Identify which cell holds the provided text, then report its (X, Y) central coordinate. 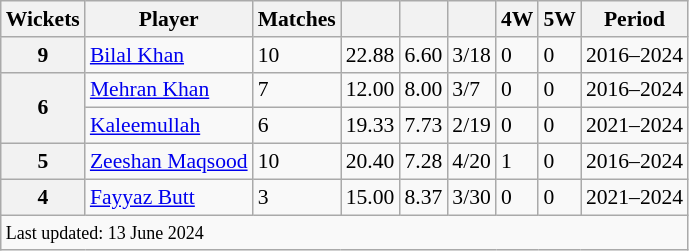
Mehran Khan (169, 90)
5 (43, 162)
7.73 (423, 126)
7.28 (423, 162)
15.00 (370, 197)
Period (634, 19)
3/30 (472, 197)
4/20 (472, 162)
Matches (297, 19)
Fayyaz Butt (169, 197)
4W (518, 19)
Player (169, 19)
6.60 (423, 55)
2/19 (472, 126)
Bilal Khan (169, 55)
3/7 (472, 90)
Kaleemullah (169, 126)
3 (297, 197)
7 (297, 90)
20.40 (370, 162)
1 (518, 162)
19.33 (370, 126)
12.00 (370, 90)
9 (43, 55)
8.37 (423, 197)
8.00 (423, 90)
4 (43, 197)
3/18 (472, 55)
Wickets (43, 19)
22.88 (370, 55)
Last updated: 13 June 2024 (344, 233)
Zeeshan Maqsood (169, 162)
5W (560, 19)
